Identify which cell holds the provided text, then report its [x, y] central coordinate. 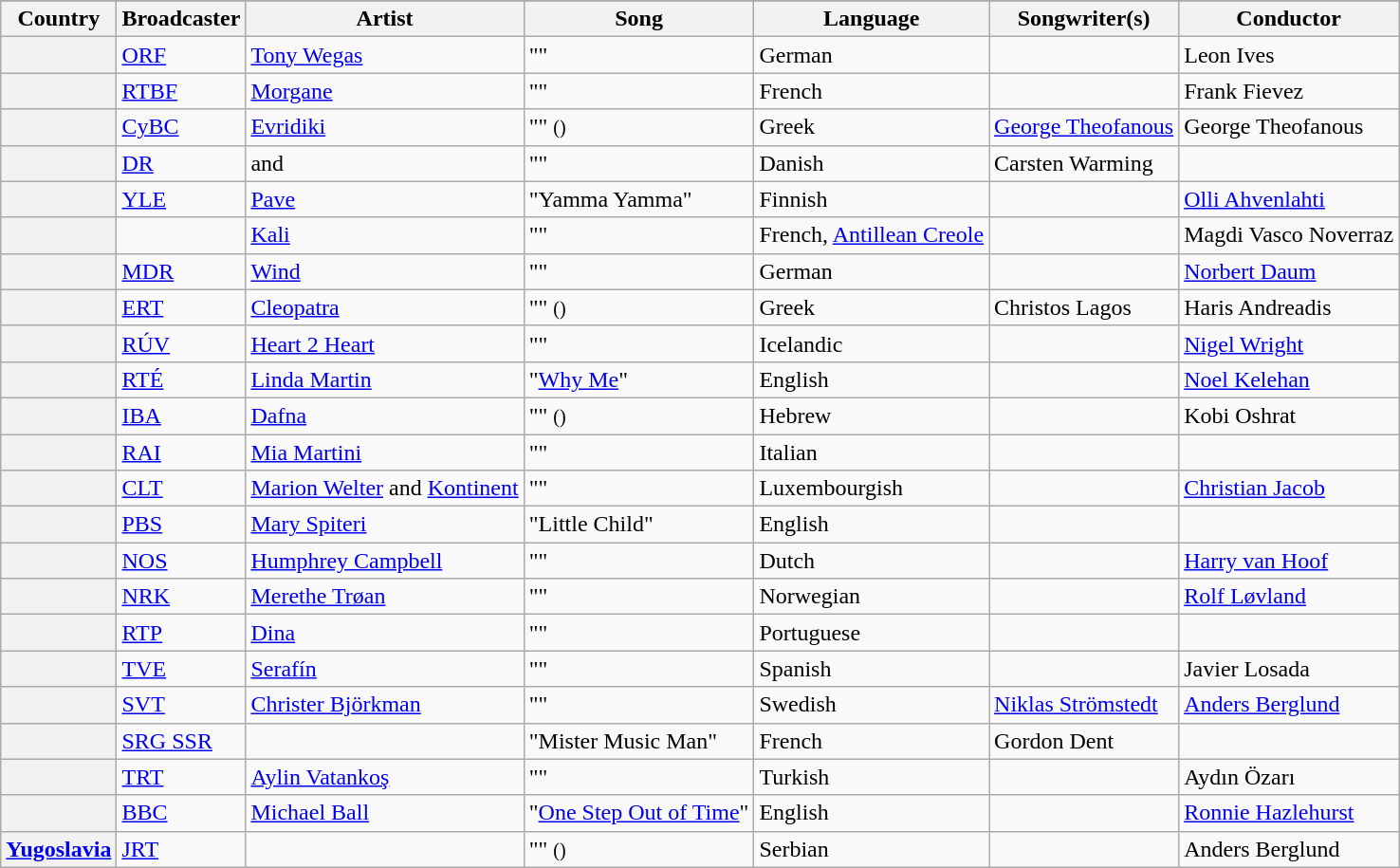
Aylin Vatankoş [385, 777]
Dafna [385, 416]
SRG SSR [181, 741]
Icelandic [872, 343]
NRK [181, 597]
Cleopatra [385, 307]
Mia Martini [385, 452]
Luxembourgish [872, 489]
Frank Fievez [1289, 91]
Turkish [872, 777]
Christian Jacob [1289, 489]
Danish [872, 163]
Language [872, 19]
Christos Lagos [1084, 307]
Norbert Daum [1289, 271]
Harry van Hoof [1289, 561]
DR [181, 163]
Kobi Oshrat [1289, 416]
Merethe Trøan [385, 597]
Christer Björkman [385, 705]
Broadcaster [181, 19]
Italian [872, 452]
Pave [385, 199]
BBC [181, 813]
Aydın Özarı [1289, 777]
"Why Me" [639, 379]
and [385, 163]
Marion Welter and Kontinent [385, 489]
PBS [181, 525]
Hebrew [872, 416]
CLT [181, 489]
RAI [181, 452]
Magdi Vasco Noverraz [1289, 235]
Tony Wegas [385, 55]
Morgane [385, 91]
Ronnie Hazlehurst [1289, 813]
Mary Spiteri [385, 525]
Leon Ives [1289, 55]
IBA [181, 416]
Conductor [1289, 19]
Country [59, 19]
Linda Martin [385, 379]
Javier Losada [1289, 669]
Nigel Wright [1289, 343]
Dutch [872, 561]
ORF [181, 55]
Michael Ball [385, 813]
Carsten Warming [1084, 163]
Serafín [385, 669]
"Yamma Yamma" [639, 199]
Heart 2 Heart [385, 343]
NOS [181, 561]
Yugoslavia [59, 849]
Olli Ahvenlahti [1289, 199]
"Mister Music Man" [639, 741]
ERT [181, 307]
RÚV [181, 343]
MDR [181, 271]
SVT [181, 705]
Humphrey Campbell [385, 561]
Rolf Løvland [1289, 597]
CyBC [181, 127]
Finnish [872, 199]
Spanish [872, 669]
Evridiki [385, 127]
RTP [181, 633]
RTBF [181, 91]
Dina [385, 633]
Kali [385, 235]
Serbian [872, 849]
YLE [181, 199]
Song [639, 19]
Portuguese [872, 633]
TRT [181, 777]
Haris Andreadis [1289, 307]
Norwegian [872, 597]
Noel Kelehan [1289, 379]
Swedish [872, 705]
Gordon Dent [1084, 741]
Wind [385, 271]
Niklas Strömstedt [1084, 705]
French, Antillean Creole [872, 235]
RTÉ [181, 379]
"One Step Out of Time" [639, 813]
Songwriter(s) [1084, 19]
TVE [181, 669]
JRT [181, 849]
"Little Child" [639, 525]
Artist [385, 19]
